Detect which cell encompasses the target text, then output its (x, y) center coordinate. 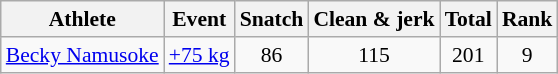
Athlete (82, 19)
+75 kg (200, 55)
Becky Namusoke (82, 55)
Event (200, 19)
Total (468, 19)
9 (528, 55)
201 (468, 55)
115 (374, 55)
86 (272, 55)
Clean & jerk (374, 19)
Snatch (272, 19)
Rank (528, 19)
